From the cell containing the given text, extract its center point as [x, y] coordinate. 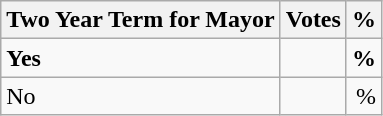
No [140, 96]
Yes [140, 58]
Votes [313, 20]
Two Year Term for Mayor [140, 20]
